Detect which cell encompasses the target text, then output its [x, y] center coordinate. 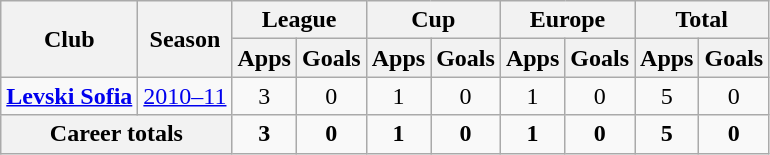
Cup [433, 20]
Europe [567, 20]
2010–11 [185, 96]
Club [70, 39]
Career totals [116, 134]
Season [185, 39]
Total [702, 20]
Levski Sofia [70, 96]
League [299, 20]
